Locate the cell with the specified text and output its [x, y] center coordinate. 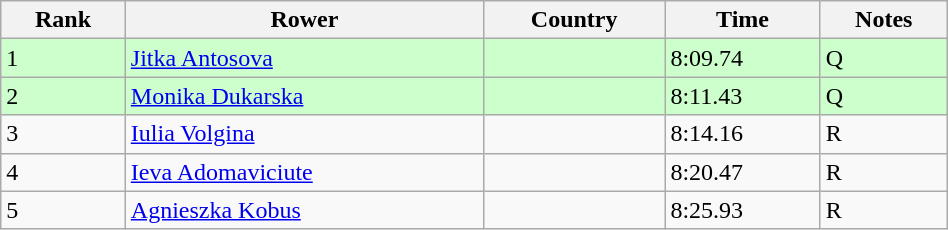
Jitka Antosova [304, 58]
Notes [884, 20]
Time [742, 20]
8:09.74 [742, 58]
1 [64, 58]
8:14.16 [742, 134]
8:25.93 [742, 210]
3 [64, 134]
4 [64, 172]
Iulia Volgina [304, 134]
Monika Dukarska [304, 96]
8:11.43 [742, 96]
Ieva Adomaviciute [304, 172]
8:20.47 [742, 172]
Agnieszka Kobus [304, 210]
Rower [304, 20]
Country [574, 20]
2 [64, 96]
5 [64, 210]
Rank [64, 20]
